Find where the given text appears and provide that cell's center as (X, Y) coordinate. 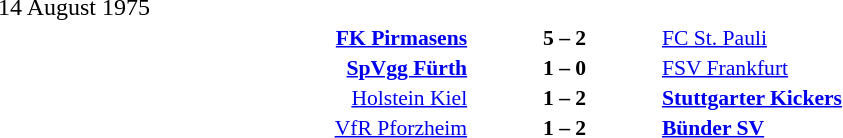
1 – 0 (564, 68)
5 – 2 (564, 38)
1 – 2 (564, 98)
